Return [X, Y] of the center of cell containing provided text 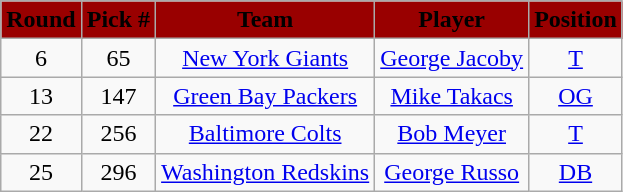
65 [118, 58]
13 [41, 96]
Baltimore Colts [266, 134]
OG [576, 96]
147 [118, 96]
Team [266, 20]
Player [452, 20]
New York Giants [266, 58]
Position [576, 20]
George Russo [452, 172]
Mike Takacs [452, 96]
296 [118, 172]
Bob Meyer [452, 134]
Washington Redskins [266, 172]
25 [41, 172]
DB [576, 172]
6 [41, 58]
Pick # [118, 20]
George Jacoby [452, 58]
22 [41, 134]
Green Bay Packers [266, 96]
256 [118, 134]
Round [41, 20]
